Locate the cell with the specified text and output its (x, y) center coordinate. 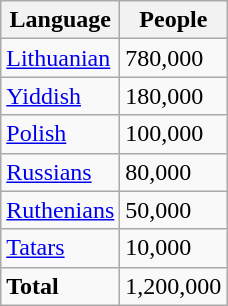
Total (60, 286)
780,000 (174, 58)
People (174, 20)
Lithuanian (60, 58)
Ruthenians (60, 210)
10,000 (174, 248)
Language (60, 20)
180,000 (174, 96)
Russians (60, 172)
50,000 (174, 210)
Polish (60, 134)
80,000 (174, 172)
Tatars (60, 248)
1,200,000 (174, 286)
Yiddish (60, 96)
100,000 (174, 134)
